Detect which cell encompasses the target text, then output its [X, Y] center coordinate. 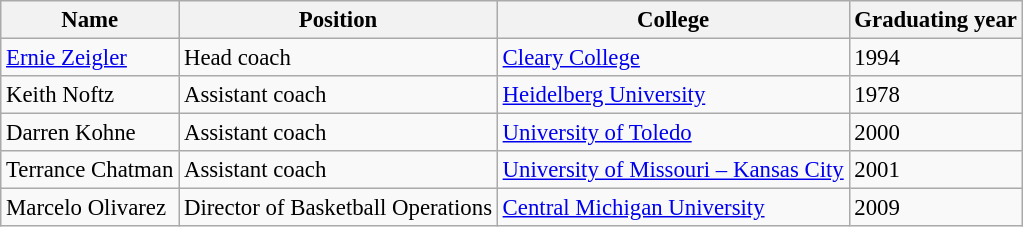
Central Michigan University [673, 208]
1994 [936, 58]
University of Toledo [673, 133]
1978 [936, 95]
College [673, 20]
Terrance Chatman [90, 170]
Darren Kohne [90, 133]
Keith Noftz [90, 95]
2009 [936, 208]
Heidelberg University [673, 95]
Marcelo Olivarez [90, 208]
Cleary College [673, 58]
Graduating year [936, 20]
2000 [936, 133]
2001 [936, 170]
University of Missouri – Kansas City [673, 170]
Director of Basketball Operations [338, 208]
Head coach [338, 58]
Position [338, 20]
Ernie Zeigler [90, 58]
Name [90, 20]
